Return the [x, y] coordinate for the center point of the cell that contains the specified text.  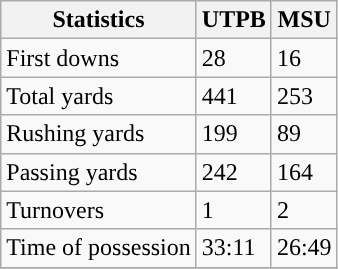
2 [304, 210]
242 [234, 172]
Passing yards [99, 172]
16 [304, 58]
First downs [99, 58]
33:11 [234, 248]
1 [234, 210]
Total yards [99, 96]
28 [234, 58]
Rushing yards [99, 134]
UTPB [234, 20]
89 [304, 134]
164 [304, 172]
253 [304, 96]
Turnovers [99, 210]
199 [234, 134]
441 [234, 96]
26:49 [304, 248]
MSU [304, 20]
Statistics [99, 20]
Time of possession [99, 248]
